Pinpoint the cell where the given text exists, returning its (x, y) midpoint coordinate. 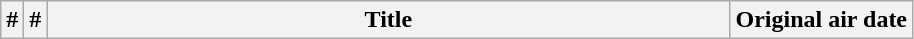
Title (388, 20)
Original air date (822, 20)
